Provide the [x, y] coordinate of the cell's center where the given text is located.  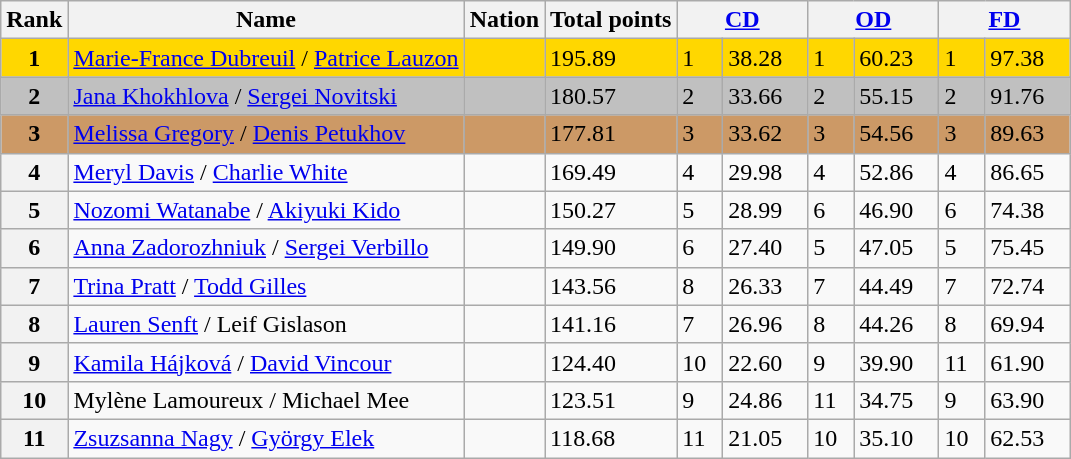
CD [742, 20]
118.68 [611, 438]
Kamila Hájková / David Vincour [266, 362]
26.33 [766, 286]
Rank [34, 20]
Nozomi Watanabe / Akiyuki Kido [266, 210]
54.56 [896, 134]
89.63 [1028, 134]
143.56 [611, 286]
44.26 [896, 324]
Zsuzsanna Nagy / György Elek [266, 438]
62.53 [1028, 438]
21.05 [766, 438]
169.49 [611, 172]
72.74 [1028, 286]
91.76 [1028, 96]
Melissa Gregory / Denis Petukhov [266, 134]
Anna Zadorozhniuk / Sergei Verbillo [266, 248]
150.27 [611, 210]
26.96 [766, 324]
180.57 [611, 96]
34.75 [896, 400]
195.89 [611, 58]
52.86 [896, 172]
123.51 [611, 400]
Trina Pratt / Todd Gilles [266, 286]
OD [874, 20]
22.60 [766, 362]
Name [266, 20]
38.28 [766, 58]
86.65 [1028, 172]
46.90 [896, 210]
60.23 [896, 58]
44.49 [896, 286]
61.90 [1028, 362]
35.10 [896, 438]
75.45 [1028, 248]
24.86 [766, 400]
FD [1004, 20]
124.40 [611, 362]
33.66 [766, 96]
74.38 [1028, 210]
Mylène Lamoureux / Michael Mee [266, 400]
Jana Khokhlova / Sergei Novitski [266, 96]
Nation [504, 20]
Total points [611, 20]
39.90 [896, 362]
141.16 [611, 324]
27.40 [766, 248]
29.98 [766, 172]
28.99 [766, 210]
33.62 [766, 134]
177.81 [611, 134]
Meryl Davis / Charlie White [266, 172]
Marie-France Dubreuil / Patrice Lauzon [266, 58]
69.94 [1028, 324]
47.05 [896, 248]
149.90 [611, 248]
97.38 [1028, 58]
55.15 [896, 96]
63.90 [1028, 400]
Lauren Senft / Leif Gislason [266, 324]
